Return [X, Y] of the center of cell containing provided text 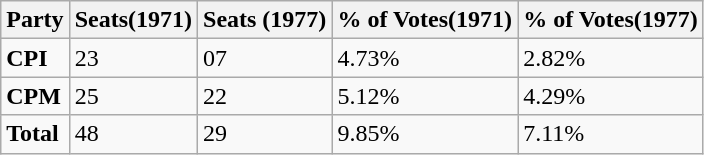
07 [265, 58]
% of Votes(1977) [611, 20]
25 [133, 96]
CPI [35, 58]
7.11% [611, 134]
CPM [35, 96]
% of Votes(1971) [425, 20]
4.73% [425, 58]
2.82% [611, 58]
5.12% [425, 96]
9.85% [425, 134]
23 [133, 58]
Total [35, 134]
4.29% [611, 96]
29 [265, 134]
Seats (1977) [265, 20]
Seats(1971) [133, 20]
Party [35, 20]
22 [265, 96]
48 [133, 134]
